Find where the given text appears and provide that cell's center as (x, y) coordinate. 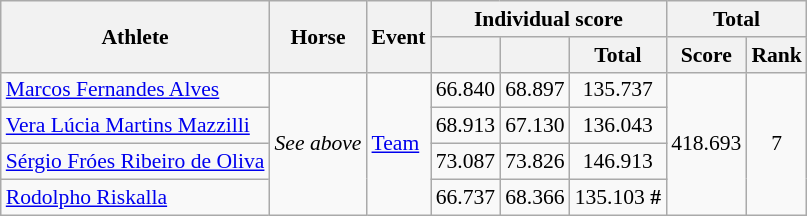
Score (706, 55)
See above (318, 143)
135.737 (618, 90)
73.826 (534, 162)
Vera Lúcia Martins Mazzilli (136, 126)
Marcos Fernandes Alves (136, 90)
Horse (318, 36)
Individual score (548, 19)
67.130 (534, 126)
Rodolpho Riskalla (136, 197)
135.103 # (618, 197)
Rank (776, 55)
Team (399, 143)
66.840 (466, 90)
Sérgio Fróes Ribeiro de Oliva (136, 162)
68.366 (534, 197)
136.043 (618, 126)
66.737 (466, 197)
146.913 (618, 162)
7 (776, 143)
68.913 (466, 126)
68.897 (534, 90)
418.693 (706, 143)
73.087 (466, 162)
Athlete (136, 36)
Event (399, 36)
